Identify which cell holds the provided text, then report its (x, y) central coordinate. 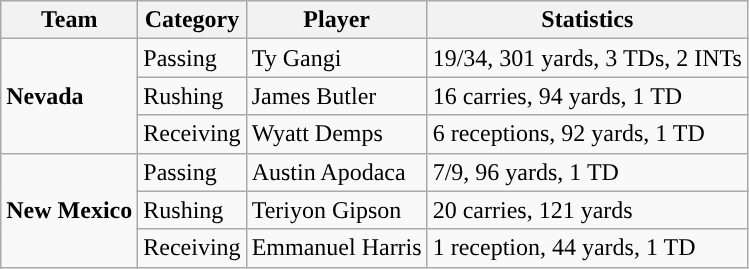
19/34, 301 yards, 3 TDs, 2 INTs (587, 58)
7/9, 96 yards, 1 TD (587, 172)
1 reception, 44 yards, 1 TD (587, 248)
Category (192, 20)
New Mexico (70, 210)
James Butler (336, 96)
Wyatt Demps (336, 134)
Nevada (70, 96)
Ty Gangi (336, 58)
Austin Apodaca (336, 172)
Team (70, 20)
Teriyon Gipson (336, 210)
Statistics (587, 20)
Player (336, 20)
16 carries, 94 yards, 1 TD (587, 96)
Emmanuel Harris (336, 248)
20 carries, 121 yards (587, 210)
6 receptions, 92 yards, 1 TD (587, 134)
